Find where the given text appears and provide that cell's center as (x, y) coordinate. 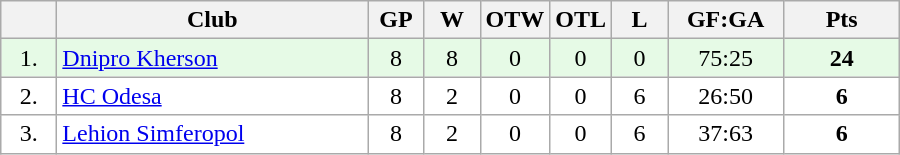
1. (29, 58)
26:50 (726, 96)
GP (396, 20)
75:25 (726, 58)
GF:GA (726, 20)
2. (29, 96)
OTL (581, 20)
3. (29, 134)
OTW (515, 20)
W (452, 20)
L (640, 20)
Lehion Simferopol (212, 134)
37:63 (726, 134)
HC Odesa (212, 96)
24 (842, 58)
Club (212, 20)
Dnipro Kherson (212, 58)
Pts (842, 20)
